Extract the (X, Y) coordinate from the center of the cell holding the provided text.  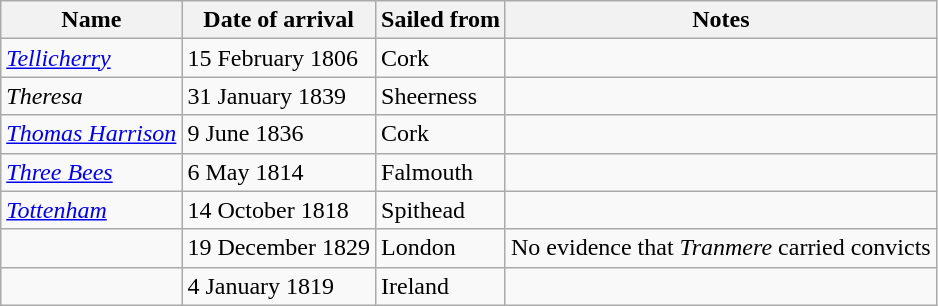
Sheerness (441, 96)
4 January 1819 (279, 286)
Tellicherry (92, 58)
Ireland (441, 286)
Thomas Harrison (92, 134)
Name (92, 20)
Spithead (441, 210)
London (441, 248)
Notes (720, 20)
Sailed from (441, 20)
15 February 1806 (279, 58)
14 October 1818 (279, 210)
Date of arrival (279, 20)
19 December 1829 (279, 248)
Three Bees (92, 172)
No evidence that Tranmere carried convicts (720, 248)
Tottenham (92, 210)
Falmouth (441, 172)
9 June 1836 (279, 134)
6 May 1814 (279, 172)
31 January 1839 (279, 96)
Theresa (92, 96)
